Return (x, y) of the center of cell containing provided text 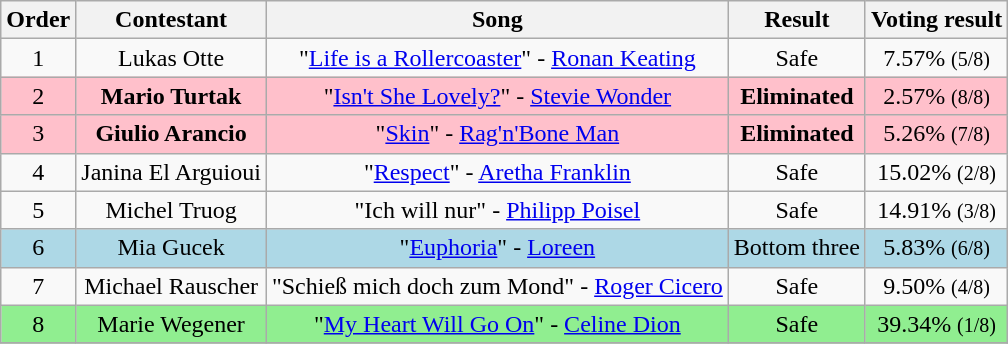
39.34% (1/8) (936, 324)
Michel Truog (172, 210)
4 (38, 172)
Contestant (172, 20)
Song (497, 20)
Janina El Arguioui (172, 172)
2 (38, 96)
9.50% (4/8) (936, 286)
14.91% (3/8) (936, 210)
"Schieß mich doch zum Mond" - Roger Cicero (497, 286)
"Euphoria" - Loreen (497, 248)
"My Heart Will Go On" - Celine Dion (497, 324)
Lukas Otte (172, 58)
"Skin" - Rag'n'Bone Man (497, 134)
Result (796, 20)
15.02% (2/8) (936, 172)
Mario Turtak (172, 96)
Michael Rauscher (172, 286)
5 (38, 210)
Voting result (936, 20)
Order (38, 20)
Mia Gucek (172, 248)
3 (38, 134)
7 (38, 286)
Marie Wegener (172, 324)
"Life is a Rollercoaster" - Ronan Keating (497, 58)
2.57% (8/8) (936, 96)
"Isn't She Lovely?" - Stevie Wonder (497, 96)
"Ich will nur" - Philipp Poisel (497, 210)
Giulio Arancio (172, 134)
"Respect" - Aretha Franklin (497, 172)
8 (38, 324)
5.83% (6/8) (936, 248)
Bottom three (796, 248)
5.26% (7/8) (936, 134)
7.57% (5/8) (936, 58)
6 (38, 248)
1 (38, 58)
